Find where the given text appears and provide that cell's center as (X, Y) coordinate. 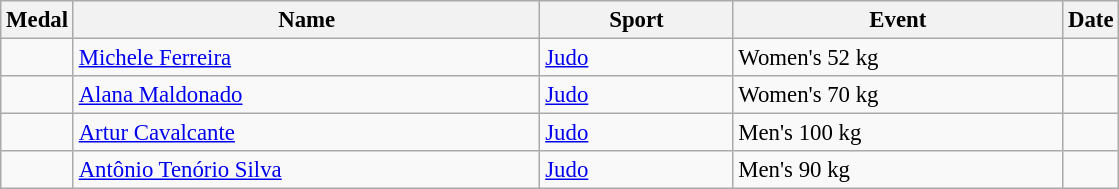
Men's 100 kg (898, 133)
Sport (636, 20)
Name (306, 20)
Michele Ferreira (306, 58)
Antônio Tenório Silva (306, 170)
Date (1091, 20)
Women's 70 kg (898, 95)
Medal (38, 20)
Event (898, 20)
Alana Maldonado (306, 95)
Men's 90 kg (898, 170)
Artur Cavalcante (306, 133)
Women's 52 kg (898, 58)
